Provide the [X, Y] coordinate of the cell's center where the given text is located.  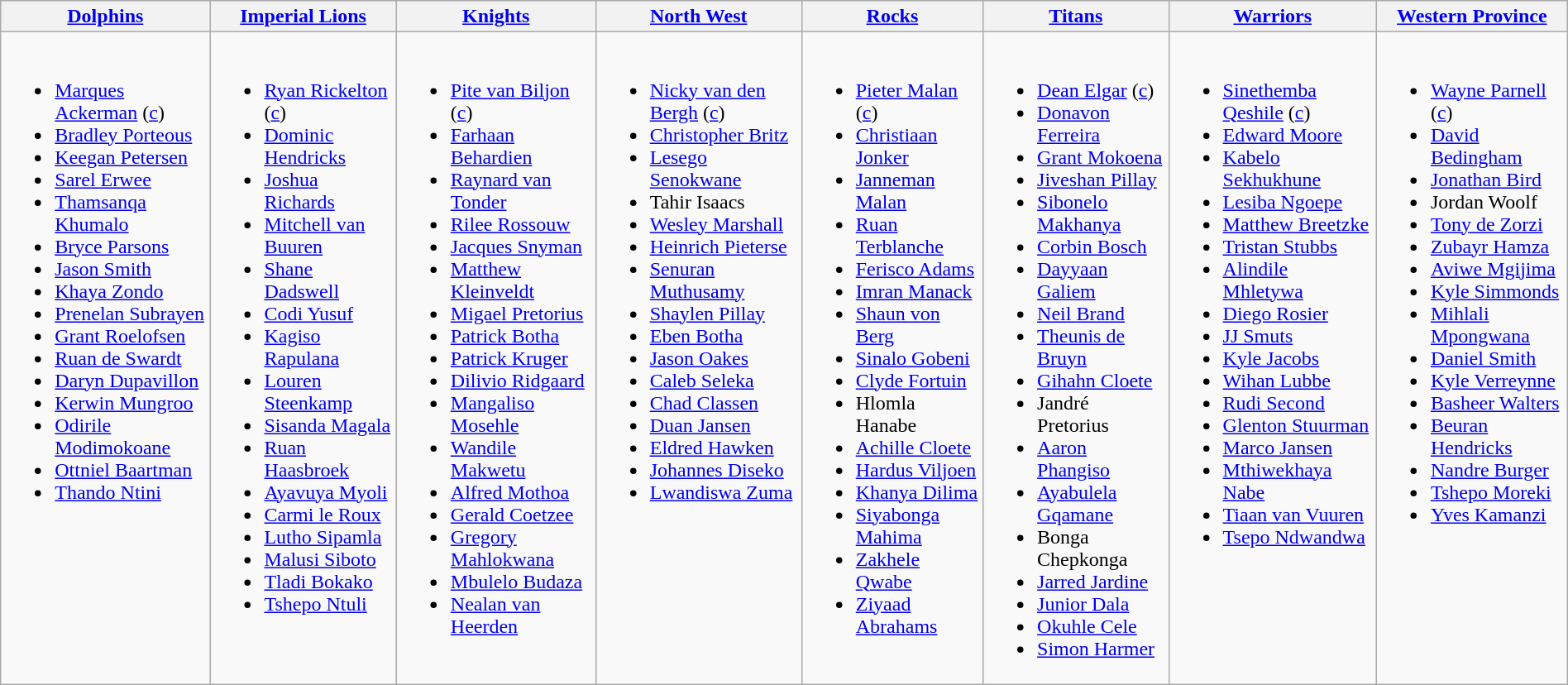
Titans [1076, 17]
Warriors [1272, 17]
Imperial Lions [303, 17]
Rocks [892, 17]
Knights [496, 17]
Dolphins [106, 17]
Western Province [1472, 17]
North West [698, 17]
